Locate the cell with the specified text and output its (x, y) center coordinate. 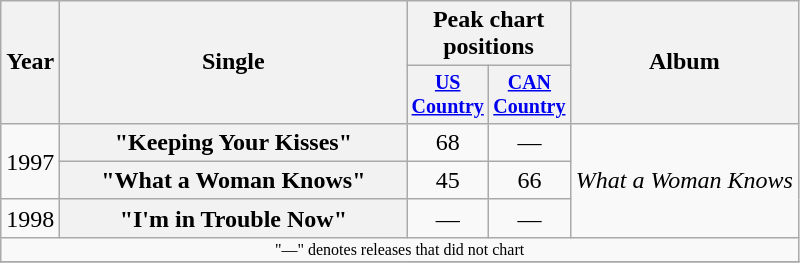
1997 (30, 161)
Peak chartpositions (488, 34)
1998 (30, 218)
"What a Woman Knows" (234, 180)
Single (234, 62)
Album (684, 62)
CAN Country (530, 94)
"Keeping Your Kisses" (234, 142)
66 (530, 180)
"—" denotes releases that did not chart (400, 249)
45 (448, 180)
US Country (448, 94)
68 (448, 142)
Year (30, 62)
What a Woman Knows (684, 180)
"I'm in Trouble Now" (234, 218)
